Capture the cell that displays the provided text and extract its (X, Y) central coordinate. 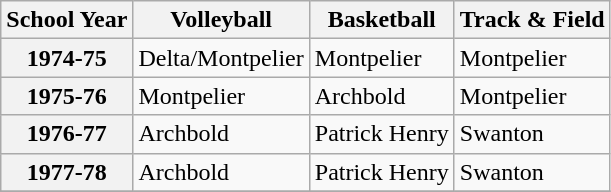
Volleyball (221, 20)
Basketball (382, 20)
1977-78 (67, 172)
Track & Field (532, 20)
1976-77 (67, 134)
Delta/Montpelier (221, 58)
1974-75 (67, 58)
1975-76 (67, 96)
School Year (67, 20)
